Detect which cell encompasses the target text, then output its (x, y) center coordinate. 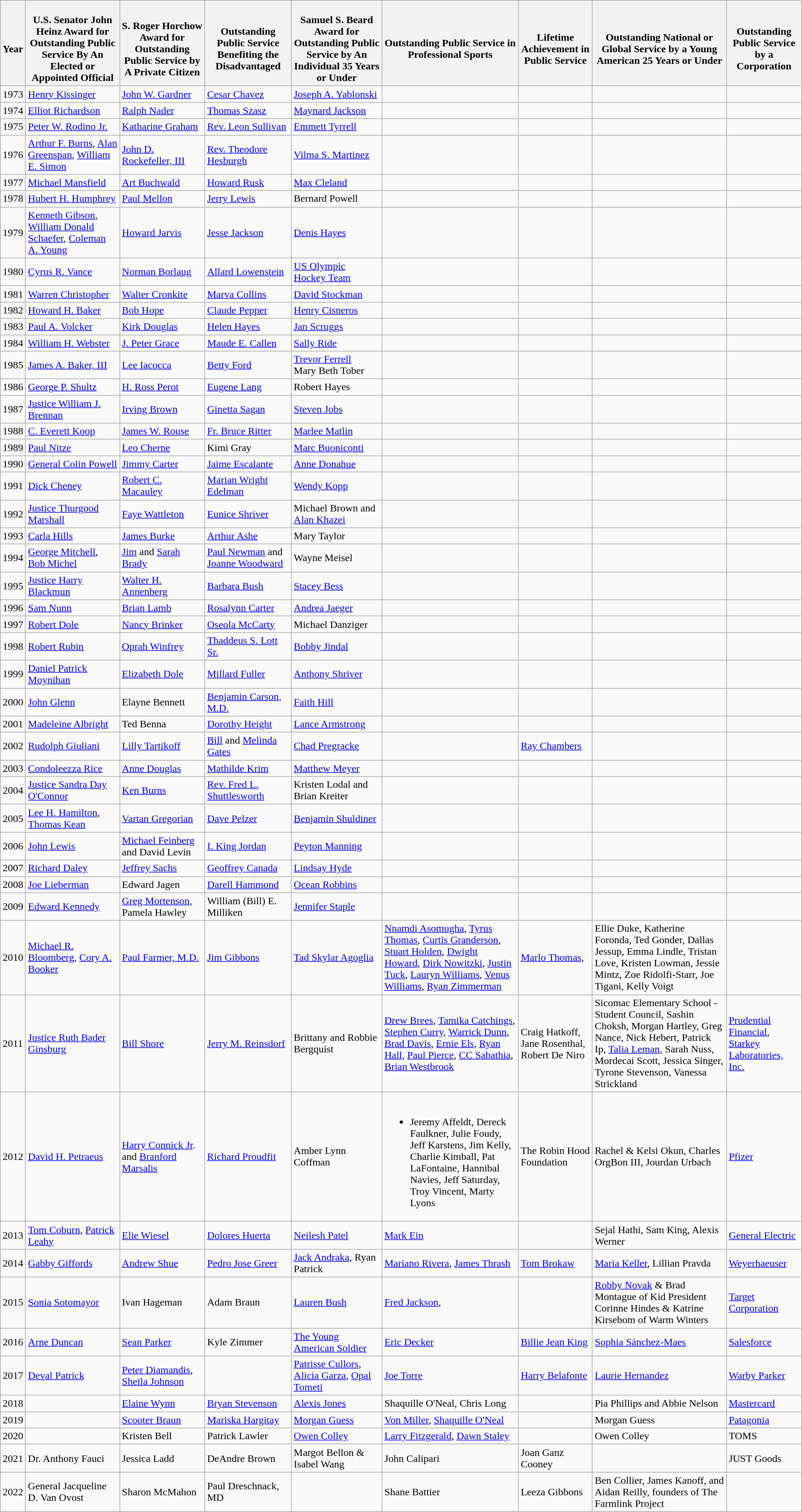
Dorothy Height (248, 724)
Henry Cisneros (337, 310)
Shaquille O'Neal, Chris Long (450, 1404)
1983 (13, 326)
Mariano Rivera, James Thrash (450, 1263)
Denis Hayes (337, 232)
2018 (13, 1404)
Irving Brown (162, 409)
Robert Dole (73, 624)
Elie Wiesel (162, 1235)
1994 (13, 558)
1980 (13, 272)
Maynard Jackson (337, 111)
Cyrus R. Vance (73, 272)
2020 (13, 1436)
1981 (13, 294)
1973 (13, 94)
Robert C. Macauley (162, 486)
Jessica Ladd (162, 1458)
Jack Andraka, Ryan Patrick (337, 1263)
Joe Lieberman (73, 884)
1987 (13, 409)
1982 (13, 310)
Michael Brown and Alan Khazei (337, 514)
1979 (13, 232)
Mathilde Krim (248, 768)
Sophia Sánchez-Maes (660, 1342)
Emmett Tyrrell (337, 127)
Jaime Escalante (248, 464)
1993 (13, 536)
Leeza Gibbons (555, 1492)
Jesse Jackson (248, 232)
General Electric (764, 1235)
Jeffrey Sachs (162, 868)
2005 (13, 818)
Neilesh Patel (337, 1235)
Andrew Shue (162, 1263)
Pfizer (764, 1156)
2014 (13, 1263)
1975 (13, 127)
Paul Nitze (73, 448)
Cesar Chavez (248, 94)
John Calipari (450, 1458)
Kimi Gray (248, 448)
Elaine Wynn (162, 1404)
Maude E. Callen (248, 343)
Outstanding Public Service Benefiting the Disadvantaged (248, 43)
Ray Chambers (555, 746)
Trevor FerrellMary Beth Tober (337, 365)
The Robin Hood Foundation (555, 1156)
2016 (13, 1342)
Jan Scruggs (337, 326)
Anne Douglas (162, 768)
Bill and Melinda Gates (248, 746)
Michael Mansfield (73, 182)
David Stockman (337, 294)
Tom Brokaw (555, 1263)
2004 (13, 791)
Anthony Shriver (337, 674)
Claude Pepper (248, 310)
Ted Benna (162, 724)
Anne Donahue (337, 464)
John Lewis (73, 846)
James A. Baker, III (73, 365)
Target Corporation (764, 1302)
Howard Rusk (248, 182)
Rev. Theodore Hesburgh (248, 155)
Elayne Bennett (162, 702)
Wendy Kopp (337, 486)
Pia Phillips and Abbie Nelson (660, 1404)
Harry Connick Jr. and Branford Marsalis (162, 1156)
1985 (13, 365)
Eunice Shriver (248, 514)
Marlee Matlin (337, 431)
Mariska Hargitay (248, 1420)
General Colin Powell (73, 464)
Robert Rubin (73, 646)
Sejal Hathi, Sam King, Alexis Werner (660, 1235)
Lilly Tartikoff (162, 746)
Von Miller, Shaquille O'Neal (450, 1420)
Deval Patrick (73, 1376)
Michael R. Bloomberg, Cory A. Booker (73, 958)
Art Buchwald (162, 182)
1996 (13, 608)
2007 (13, 868)
Kirk Douglas (162, 326)
Howard Jarvis (162, 232)
Justice Harry Blackmun (73, 586)
2013 (13, 1235)
Paul Mellon (162, 199)
Rudolph Giuliani (73, 746)
Michael Feinberg and David Levin (162, 846)
Sean Parker (162, 1342)
William H. Webster (73, 343)
Peyton Manning (337, 846)
1989 (13, 448)
Paul Farmer, M.D. (162, 958)
Faye Wattleton (162, 514)
Vartan Gregorian (162, 818)
Drew Brees, Tamika Catchings, Stephen Curry, Warrick Dunn, Brad Davis, Ernie Els, Ryan Hall, Paul Pierce, CC Sabathia, Brian Westbrook (450, 1043)
Greg Mortenson, Pamela Hawley (162, 906)
1977 (13, 182)
US Olympic Hockey Team (337, 272)
Maria Keller, Lillian Pravda (660, 1263)
Lee Iacocca (162, 365)
Alexis Jones (337, 1404)
Helen Hayes (248, 326)
1974 (13, 111)
John Glenn (73, 702)
Ken Burns (162, 791)
Lance Armstrong (337, 724)
Rev. Fred L. Shuttlesworth (248, 791)
Bernard Powell (337, 199)
William (Bill) E. Milliken (248, 906)
Samuel S. Beard Award for Outstanding Public Service by An Individual 35 Years or Under (337, 43)
1976 (13, 155)
Fr. Bruce Ritter (248, 431)
Sam Nunn (73, 608)
Peter W. Rodino Jr. (73, 127)
2019 (13, 1420)
Weyerhaeuser (764, 1263)
1990 (13, 464)
Margot Bellon & Isabel Wang (337, 1458)
Elliot Richardson (73, 111)
1988 (13, 431)
Peter Diamandis, Sheila Johnson (162, 1376)
Geoffrey Canada (248, 868)
1992 (13, 514)
Mark Ein (450, 1235)
Ralph Nader (162, 111)
Rosalynn Carter (248, 608)
Gabby Giffords (73, 1263)
Leo Cherne (162, 448)
Condoleezza Rice (73, 768)
Richard Daley (73, 868)
Patagonia (764, 1420)
Millard Fuller (248, 674)
Dolores Huerta (248, 1235)
Billie Jean King (555, 1342)
Michael Danziger (337, 624)
Amber Lynn Coffman (337, 1156)
Warren Christopher (73, 294)
Marlo Thomas, (555, 958)
Joe Torre (450, 1376)
Thomas Szasz (248, 111)
1984 (13, 343)
Joan Ganz Cooney (555, 1458)
Nancy Brinker (162, 624)
2011 (13, 1043)
Outstanding National or Global Service by a Young American 25 Years or Under (660, 43)
Lee H. Hamilton, Thomas Kean (73, 818)
I. King Jordan (248, 846)
Betty Ford (248, 365)
2001 (13, 724)
Larry Fitzgerald, Dawn Staley (450, 1436)
Steven Jobs (337, 409)
Barbara Bush (248, 586)
2008 (13, 884)
Arthur Ashe (248, 536)
Kristen Bell (162, 1436)
Bryan Stevenson (248, 1404)
Salesforce (764, 1342)
Mastercard (764, 1404)
George Mitchell, Bob Michel (73, 558)
Ivan Hageman (162, 1302)
Norman Borlaug (162, 272)
Justice Ruth Bader Ginsburg (73, 1043)
Robert Hayes (337, 387)
George P. Shultz (73, 387)
Justice Sandra Day O'Connor (73, 791)
Edward Kennedy (73, 906)
James Burke (162, 536)
General Jacqueline D. Van Ovost (73, 1492)
Daniel Patrick Moynihan (73, 674)
U.S. Senator John Heinz Award for Outstanding Public Service By An Elected or Appointed Official (73, 43)
Rev. Leon Sullivan (248, 127)
Scooter Braun (162, 1420)
Year (13, 43)
Andrea Jaeger (337, 608)
Jim Gibbons (248, 958)
Ben Collier, James Kanoff, and Aidan Reilly, founders of The Farmlink Project (660, 1492)
Howard H. Baker (73, 310)
Oseola McCarty (248, 624)
Max Cleland (337, 182)
H. Ross Perot (162, 387)
Arthur F. Burns, Alan Greenspan, William E. Simon (73, 155)
Jerry M. Reinsdorf (248, 1043)
Tad Skylar Agoglia (337, 958)
2021 (13, 1458)
Warby Parker (764, 1376)
Justice William J. Brennan (73, 409)
Shane Battier (450, 1492)
Benjamin Carson, M.D. (248, 702)
James W. Rouse (162, 431)
Oprah Winfrey (162, 646)
Matthew Meyer (337, 768)
Dr. Anthony Fauci (73, 1458)
Marian Wright Edelman (248, 486)
DeAndre Brown (248, 1458)
Marc Buoniconti (337, 448)
Robby Novak & Brad Montague of Kid President Corinne Hindes & Katrine Kirsebom of Warm Winters (660, 1302)
Brian Lamb (162, 608)
2006 (13, 846)
1999 (13, 674)
Tom Coburn, Patrick Leahy (73, 1235)
Joseph A. Yablonski (337, 94)
Allard Lowenstein (248, 272)
Carla Hills (73, 536)
Bill Shore (162, 1043)
JUST Goods (764, 1458)
Patrick Lawler (248, 1436)
John D. Rockefeller, III (162, 155)
Sally Ride (337, 343)
Ginetta Sagan (248, 409)
Dave Pelzer (248, 818)
2000 (13, 702)
1978 (13, 199)
Vilma S. Martinez (337, 155)
Bobby Jindal (337, 646)
Hubert H. Humphrey (73, 199)
Jerry Lewis (248, 199)
Mary Taylor (337, 536)
2017 (13, 1376)
2012 (13, 1156)
Walter H. Annenberg (162, 586)
Sharon McMahon (162, 1492)
Kenneth Gibson, William Donald Schaefer, Coleman A. Young (73, 232)
Jim and Sarah Brady (162, 558)
Brittany and Robbie Bergquist (337, 1043)
2010 (13, 958)
Faith Hill (337, 702)
Adam Braun (248, 1302)
Outstanding Public Service in Professional Sports (450, 43)
Lindsay Hyde (337, 868)
Pedro Jose Greer (248, 1263)
Eric Decker (450, 1342)
Marva Collins (248, 294)
Arne Duncan (73, 1342)
Darell Hammond (248, 884)
David H. Petraeus (73, 1156)
Kyle Zimmer (248, 1342)
2015 (13, 1302)
2022 (13, 1492)
Laurie Hernandez (660, 1376)
Jennifer Staple (337, 906)
1998 (13, 646)
Bob Hope (162, 310)
Stacey Bess (337, 586)
Kristen Lodal and Brian Kreiter (337, 791)
Prudential Financial, Starkey Laboratories, Inc. (764, 1043)
Edward Jagen (162, 884)
Justice Thurgood Marshall (73, 514)
Wayne Meisel (337, 558)
Lifetime Achievement in Public Service (555, 43)
Sonia Sotomayor (73, 1302)
Chad Pregracke (337, 746)
Eugene Lang (248, 387)
Ocean Robbins (337, 884)
1995 (13, 586)
The Young American Soldier (337, 1342)
Madeleine Albright (73, 724)
Walter Cronkite (162, 294)
Jimmy Carter (162, 464)
2003 (13, 768)
Patrisse Cullors, Alicia Garza, Opal Tometi (337, 1376)
Paul A. Volcker (73, 326)
Rachel & Kelsi Okun, Charles OrgBon III, Jourdan Urbach (660, 1156)
Elizabeth Dole (162, 674)
Thaddeus S. Lott Sr. (248, 646)
Benjamin Shuldiner (337, 818)
John W. Gardner (162, 94)
C. Everett Koop (73, 431)
Outstanding Public Service by a Corporation (764, 43)
Dick Cheney (73, 486)
S. Roger Horchow Award for Outstanding Public Service by A Private Citizen (162, 43)
Katharine Graham (162, 127)
Paul Dreschnack, MD (248, 1492)
1986 (13, 387)
1991 (13, 486)
Lauren Bush (337, 1302)
Henry Kissinger (73, 94)
J. Peter Grace (162, 343)
2009 (13, 906)
Fred Jackson, (450, 1302)
Paul Newman and Joanne Woodward (248, 558)
Harry Belafonte (555, 1376)
Craig Hatkoff, Jane Rosenthal, Robert De Niro (555, 1043)
2002 (13, 746)
Richard Proudfit (248, 1156)
TOMS (764, 1436)
1997 (13, 624)
